Determine the (x, y) coordinate at the center of the cell enclosing the given text.  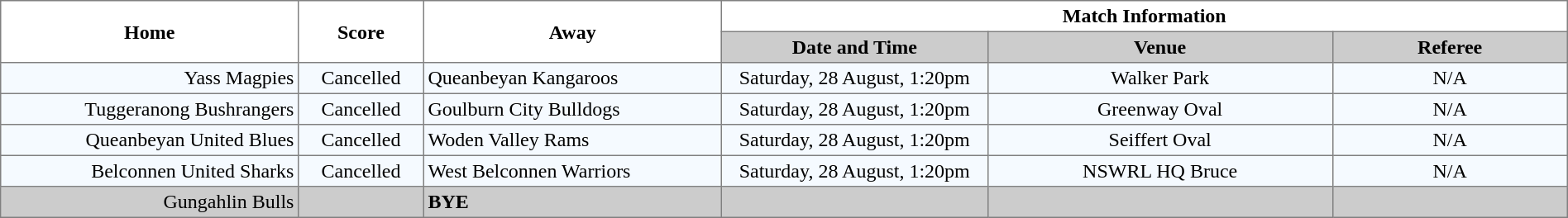
Home (150, 31)
Score (361, 31)
Date and Time (854, 47)
Referee (1450, 47)
NSWRL HQ Bruce (1159, 171)
BYE (572, 202)
Seiffert Oval (1159, 140)
Yass Magpies (150, 78)
Gungahlin Bulls (150, 202)
Goulburn City Bulldogs (572, 109)
Walker Park (1159, 78)
West Belconnen Warriors (572, 171)
Tuggeranong Bushrangers (150, 109)
Belconnen United Sharks (150, 171)
Woden Valley Rams (572, 140)
Venue (1159, 47)
Away (572, 31)
Greenway Oval (1159, 109)
Match Information (1145, 17)
Queanbeyan Kangaroos (572, 78)
Queanbeyan United Blues (150, 140)
